Find where the given text appears and provide that cell's center as [x, y] coordinate. 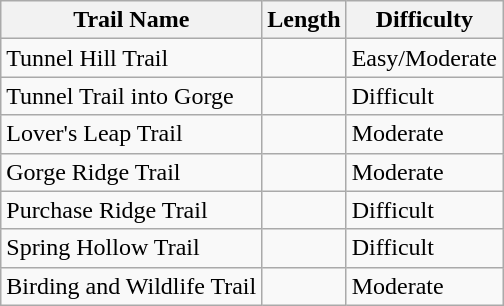
Trail Name [132, 20]
Gorge Ridge Trail [132, 172]
Easy/Moderate [424, 58]
Tunnel Trail into Gorge [132, 96]
Tunnel Hill Trail [132, 58]
Lover's Leap Trail [132, 134]
Birding and Wildlife Trail [132, 286]
Difficulty [424, 20]
Length [304, 20]
Purchase Ridge Trail [132, 210]
Spring Hollow Trail [132, 248]
